Return the [X, Y] coordinate for the center point of the cell that contains the specified text.  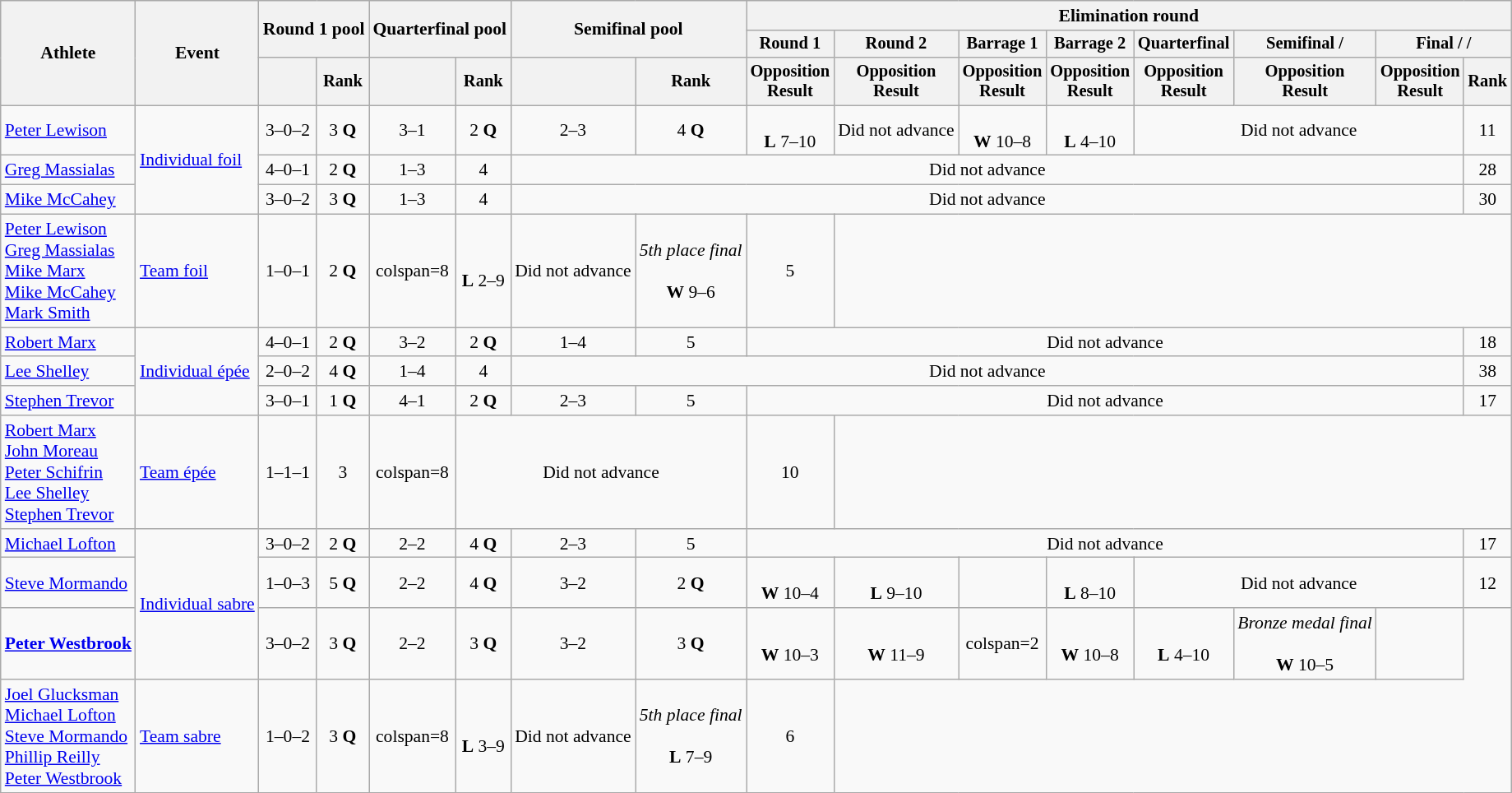
Bronze medal finalW 10–5 [1305, 643]
3–1 [412, 130]
1–0–3 [288, 582]
Peter LewisonGreg MassialasMike MarxMike McCaheyMark Smith [68, 271]
12 [1487, 582]
Stephen Trevor [68, 401]
Individual foil [197, 160]
Quarterfinal [1184, 44]
4–1 [412, 401]
28 [1487, 170]
1–0–1 [288, 271]
5 Q [342, 582]
Greg Massialas [68, 170]
colspan=2 [1003, 643]
Robert MarxJohn MoreauPeter SchifrinLee ShelleyStephen Trevor [68, 472]
Team épée [197, 472]
5th place finalL 7–9 [691, 736]
Peter Lewison [68, 130]
L 8–10 [1090, 582]
6 [791, 736]
Michael Lofton [68, 544]
30 [1487, 200]
L 9–10 [896, 582]
5th place finalW 9–6 [691, 271]
Robert Marx [68, 342]
2–0–2 [288, 372]
Semifinal / [1305, 44]
W 11–9 [896, 643]
Individual sabre [197, 604]
Semifinal pool [628, 30]
Joel GlucksmanMichael LoftonSteve MormandoPhillip ReillyPeter Westbrook [68, 736]
Round 1 [791, 44]
Athlete [68, 53]
11 [1487, 130]
Team sabre [197, 736]
38 [1487, 372]
Event [197, 53]
Final / / [1444, 44]
Quarterfinal pool [439, 30]
L 2–9 [483, 271]
Barrage 1 [1003, 44]
1–0–2 [288, 736]
Lee Shelley [68, 372]
3 [342, 472]
W 10–4 [791, 582]
Round 1 pool [314, 30]
18 [1487, 342]
1 Q [342, 401]
Barrage 2 [1090, 44]
Elimination round [1129, 16]
Steve Mormando [68, 582]
W 10–3 [791, 643]
Round 2 [896, 44]
1–1–1 [288, 472]
10 [791, 472]
Team foil [197, 271]
Individual épée [197, 372]
3–0–1 [288, 401]
Peter Westbrook [68, 643]
L 3–9 [483, 736]
Mike McCahey [68, 200]
L 7–10 [791, 130]
